Capture the cell that displays the provided text and extract its (X, Y) central coordinate. 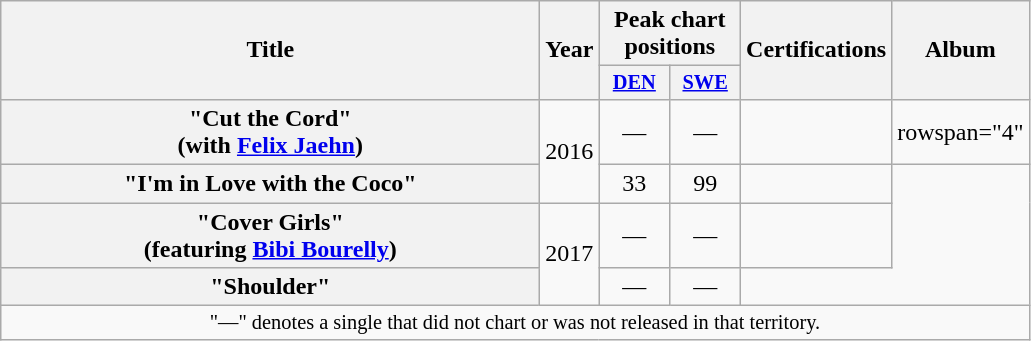
Year (570, 50)
33 (634, 184)
2017 (570, 254)
Title (270, 50)
SWE (706, 83)
Certifications (816, 50)
"—" denotes a single that did not chart or was not released in that territory. (515, 323)
2016 (570, 150)
"Shoulder" (270, 287)
"Cover Girls"(featuring Bibi Bourelly) (270, 236)
"I'm in Love with the Coco" (270, 184)
DEN (634, 83)
Album (961, 50)
rowspan="4" (961, 132)
Peak chart positions (670, 34)
"Cut the Cord"(with Felix Jaehn) (270, 132)
99 (706, 184)
